Extract the [X, Y] coordinate from the center of the cell holding the provided text.  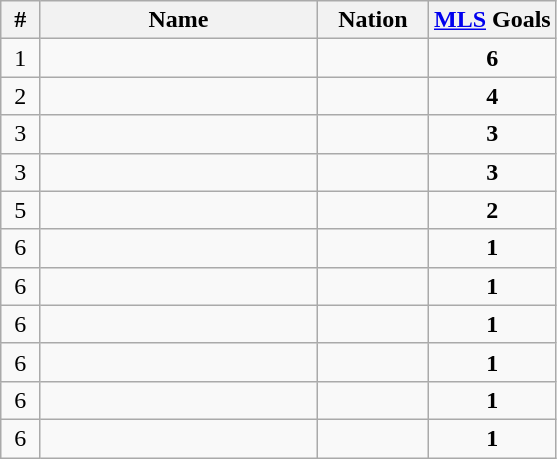
Name [179, 20]
# [20, 20]
Nation [372, 20]
MLS Goals [492, 20]
4 [492, 96]
5 [20, 210]
